Return the [X, Y] coordinate for the center point of the cell that contains the specified text.  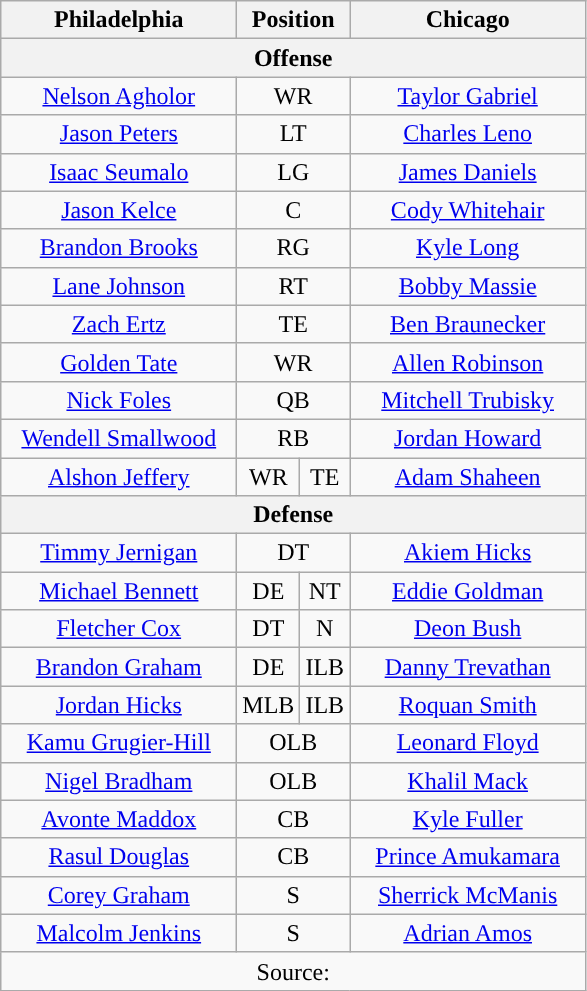
Leonard Floyd [468, 743]
Jason Peters [119, 134]
Charles Leno [468, 134]
Rasul Douglas [119, 857]
Lane Johnson [119, 286]
Kyle Long [468, 248]
Wendell Smallwood [119, 438]
Position [294, 20]
Roquan Smith [468, 705]
NT [325, 591]
RG [294, 248]
LT [294, 134]
Jordan Hicks [119, 705]
Chicago [468, 20]
Adrian Amos [468, 933]
Prince Amukamara [468, 857]
Eddie Goldman [468, 591]
LG [294, 172]
RB [294, 438]
Khalil Mack [468, 781]
QB [294, 400]
Bobby Massie [468, 286]
Akiem Hicks [468, 553]
N [325, 629]
Avonte Maddox [119, 819]
Malcolm Jenkins [119, 933]
Jordan Howard [468, 438]
Brandon Graham [119, 667]
Philadelphia [119, 20]
Offense [294, 58]
Brandon Brooks [119, 248]
Source: [294, 971]
Nick Foles [119, 400]
Ben Braunecker [468, 324]
Jason Kelce [119, 210]
Isaac Seumalo [119, 172]
Kyle Fuller [468, 819]
Timmy Jernigan [119, 553]
Taylor Gabriel [468, 96]
Cody Whitehair [468, 210]
Allen Robinson [468, 362]
Deon Bush [468, 629]
Danny Trevathan [468, 667]
C [294, 210]
Adam Shaheen [468, 477]
Alshon Jeffery [119, 477]
RT [294, 286]
Nelson Agholor [119, 96]
MLB [268, 705]
Michael Bennett [119, 591]
Nigel Bradham [119, 781]
Mitchell Trubisky [468, 400]
James Daniels [468, 172]
Kamu Grugier-Hill [119, 743]
Defense [294, 515]
Zach Ertz [119, 324]
Sherrick McManis [468, 895]
Corey Graham [119, 895]
Fletcher Cox [119, 629]
Golden Tate [119, 362]
